Provide the [X, Y] coordinate of the cell's center where the given text is located.  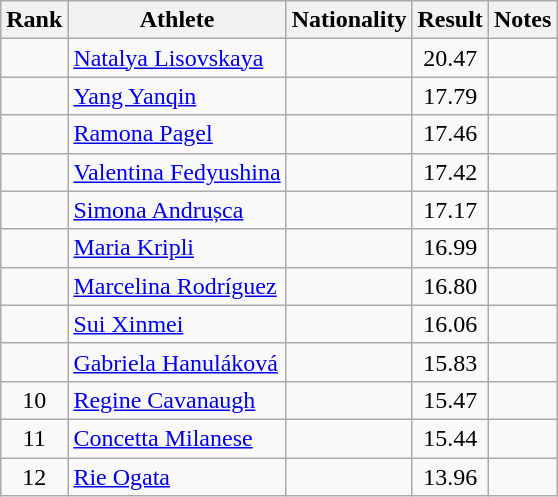
Marcelina Rodríguez [177, 286]
Rie Ogata [177, 477]
12 [34, 477]
13.96 [450, 477]
10 [34, 400]
16.06 [450, 324]
Ramona Pagel [177, 134]
Rank [34, 20]
Nationality [349, 20]
Yang Yanqin [177, 96]
Sui Xinmei [177, 324]
Gabriela Hanuláková [177, 362]
17.42 [450, 172]
17.17 [450, 210]
Regine Cavanaugh [177, 400]
Maria Kripli [177, 248]
Concetta Milanese [177, 438]
16.80 [450, 286]
Athlete [177, 20]
17.79 [450, 96]
11 [34, 438]
15.47 [450, 400]
Result [450, 20]
16.99 [450, 248]
Simona Andrușca [177, 210]
Notes [522, 20]
15.44 [450, 438]
17.46 [450, 134]
Valentina Fedyushina [177, 172]
20.47 [450, 58]
15.83 [450, 362]
Natalya Lisovskaya [177, 58]
